Pinpoint the cell where the given text exists, returning its (X, Y) midpoint coordinate. 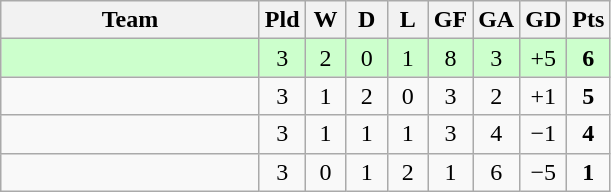
5 (588, 96)
−5 (544, 172)
+1 (544, 96)
W (326, 20)
Pld (282, 20)
8 (450, 58)
Team (130, 20)
Pts (588, 20)
GD (544, 20)
−1 (544, 134)
D (366, 20)
L (408, 20)
GA (496, 20)
GF (450, 20)
+5 (544, 58)
